Determine the [X, Y] coordinate at the center of the cell enclosing the given text.  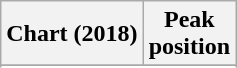
Peakposition [189, 34]
Chart (2018) [72, 34]
